Capture the cell that displays the provided text and extract its [x, y] central coordinate. 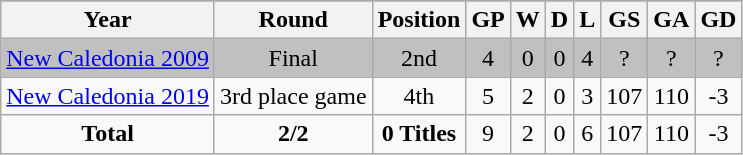
Year [108, 20]
New Caledonia 2009 [108, 58]
New Caledonia 2019 [108, 96]
W [528, 20]
2nd [419, 58]
GP [488, 20]
D [559, 20]
4th [419, 96]
9 [488, 134]
3 [588, 96]
Total [108, 134]
Position [419, 20]
L [588, 20]
GA [672, 20]
2/2 [293, 134]
3rd place game [293, 96]
GD [718, 20]
5 [488, 96]
GS [624, 20]
Final [293, 58]
Round [293, 20]
0 Titles [419, 134]
6 [588, 134]
